Return [x, y] of the center of cell containing provided text 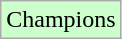
Champions [61, 20]
